Find where the given text appears and provide that cell's center as [X, Y] coordinate. 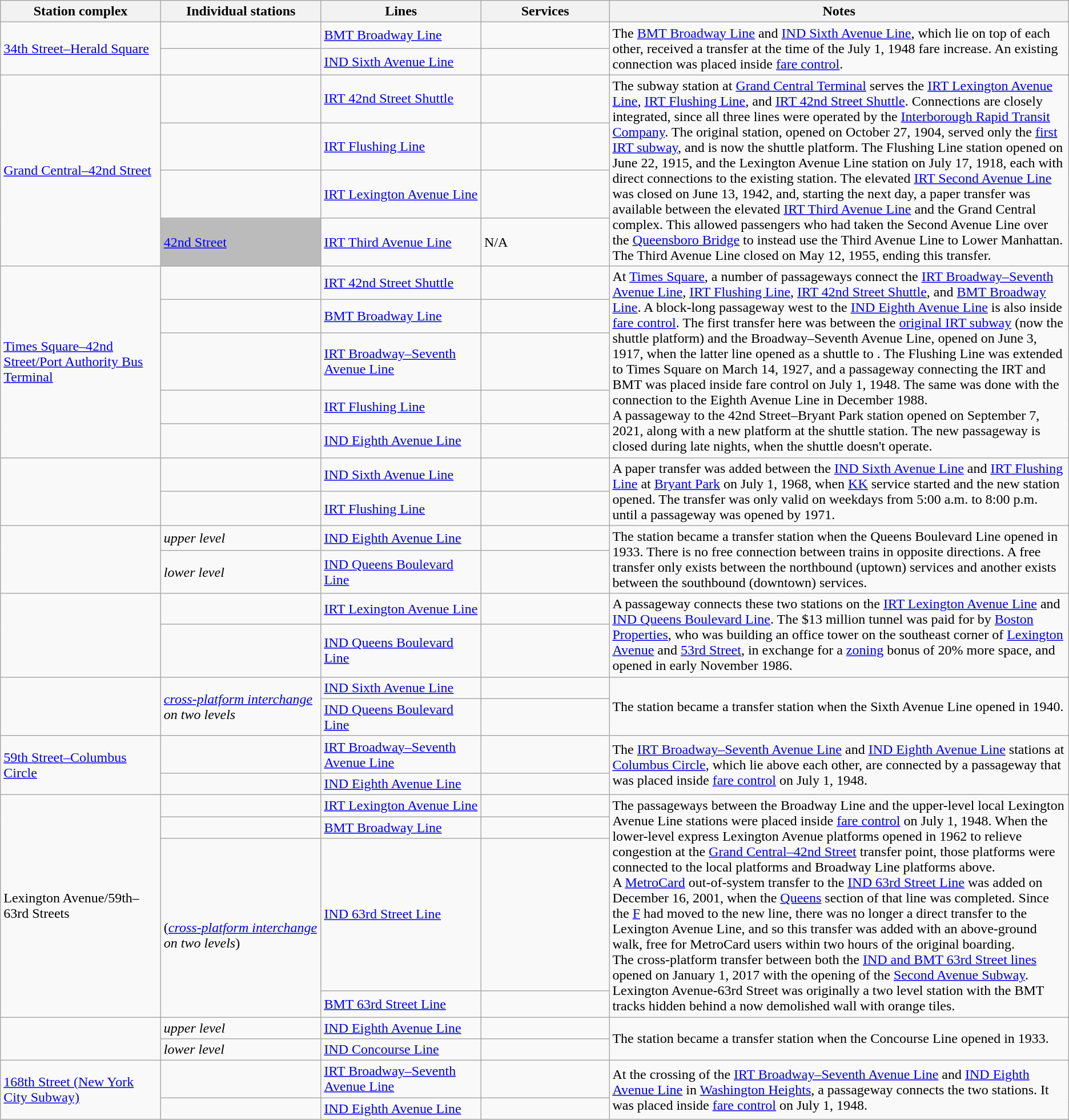
IND Concourse Line [401, 1050]
cross-platform interchange on two levels [241, 706]
BMT 63rd Street Line [401, 1003]
Notes [839, 11]
59th Street–Columbus Circle [81, 765]
Individual stations [241, 11]
Station complex [81, 11]
(cross-platform interchange on two levels) [241, 928]
42nd Street [241, 242]
Grand Central–42nd Street [81, 170]
IRT Third Avenue Line [401, 242]
Services [545, 11]
IND 63rd Street Line [401, 915]
Times Square–42nd Street/Port Authority Bus Terminal [81, 362]
The station became a transfer station when the Concourse Line opened in 1933. [839, 1038]
The station became a transfer station when the Sixth Avenue Line opened in 1940. [839, 706]
N/A [545, 242]
168th Street (New York City Subway) [81, 1090]
Lexington Avenue/59th–63rd Streets [81, 906]
Lines [401, 11]
34th Street–Herald Square [81, 49]
